Pinpoint the cell where the given text exists, returning its (x, y) midpoint coordinate. 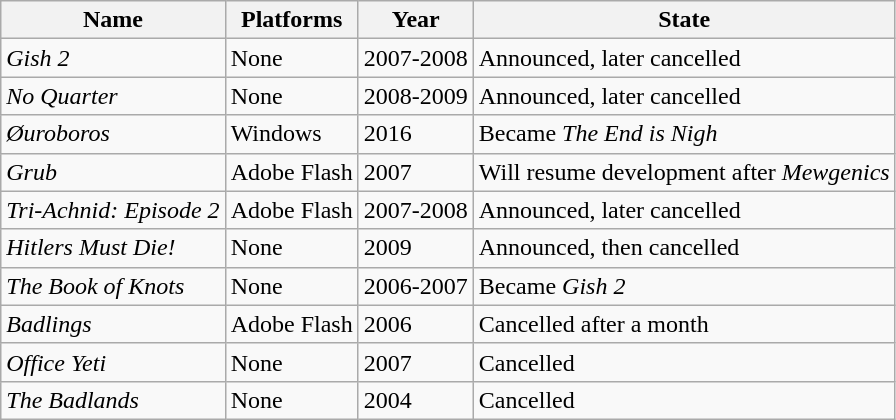
Name (113, 20)
2008-2009 (416, 96)
Year (416, 20)
Tri-Achnid: Episode 2 (113, 210)
Badlings (113, 324)
Became The End is Nigh (684, 134)
2016 (416, 134)
Øuroboros (113, 134)
Became Gish 2 (684, 286)
Office Yeti (113, 362)
State (684, 20)
No Quarter (113, 96)
Will resume development after Mewgenics (684, 172)
Platforms (292, 20)
Hitlers Must Die! (113, 248)
Windows (292, 134)
2004 (416, 400)
Gish 2 (113, 58)
2009 (416, 248)
The Badlands (113, 400)
2006 (416, 324)
2006-2007 (416, 286)
Cancelled after a month (684, 324)
The Book of Knots (113, 286)
Grub (113, 172)
Announced, then cancelled (684, 248)
